Scan for the cell matching the given text and deliver its (x, y) coordinate at center. 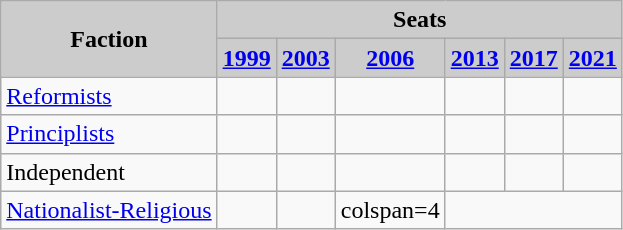
Principlists (109, 134)
Seats (420, 20)
colspan=4 (390, 210)
Faction (109, 39)
2003 (306, 58)
2017 (534, 58)
Reformists (109, 96)
Independent (109, 172)
2006 (390, 58)
Nationalist-Religious (109, 210)
2021 (592, 58)
1999 (246, 58)
2013 (474, 58)
